Return the [x, y] coordinate for the center point of the cell that contains the specified text.  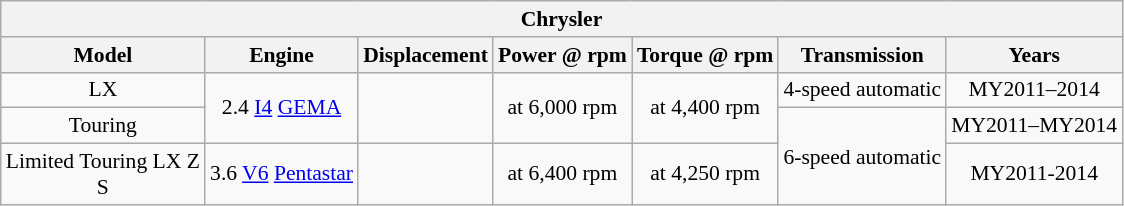
at 4,400 rpm [706, 108]
LX [103, 90]
6-speed automatic [862, 156]
Transmission [862, 55]
Engine [282, 55]
MY2011–2014 [1034, 90]
Years [1034, 55]
at 6,400 rpm [562, 174]
Chrysler [562, 19]
2.4 I4 GEMA [282, 108]
4-speed automatic [862, 90]
Model [103, 55]
Limited Touring LX ZS [103, 174]
Displacement [426, 55]
3.6 V6 Pentastar [282, 174]
Touring [103, 126]
at 6,000 rpm [562, 108]
MY2011–MY2014 [1034, 126]
MY2011-2014 [1034, 174]
Torque @ rpm [706, 55]
Power @ rpm [562, 55]
at 4,250 rpm [706, 174]
